Capture the cell that displays the provided text and extract its (X, Y) central coordinate. 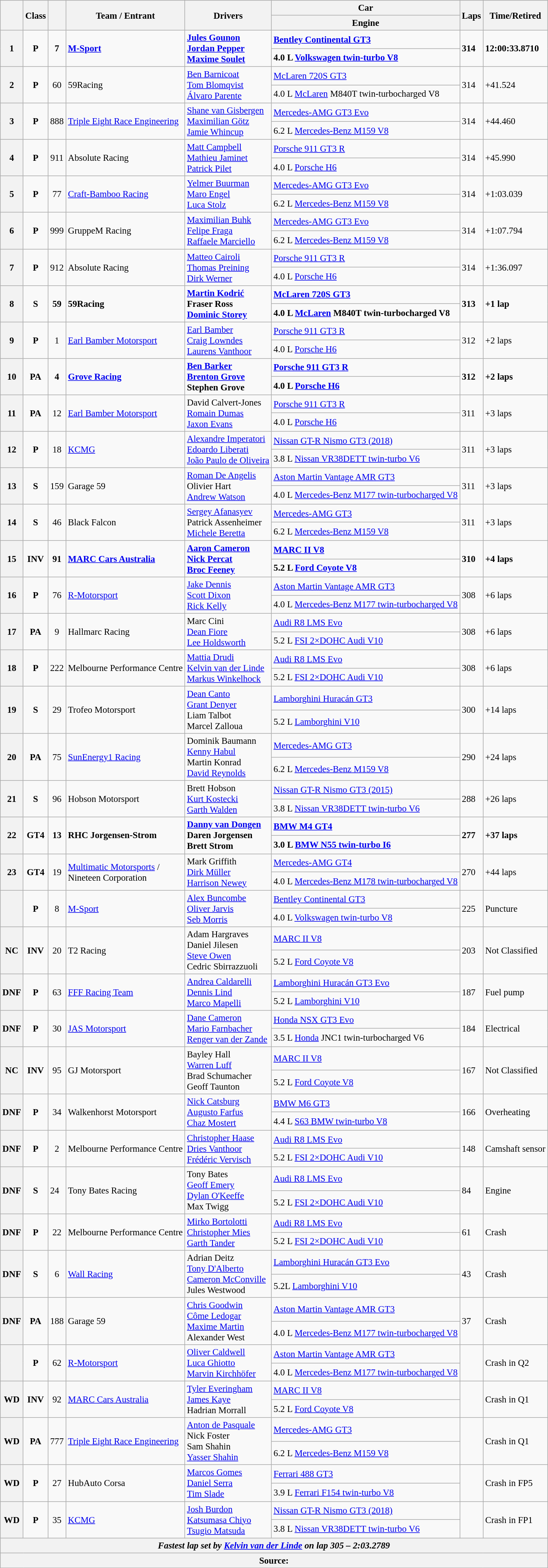
Aaron Cameron Nick Percat Broc Feeney (228, 559)
+44.460 (515, 121)
888 (57, 121)
Class (36, 15)
61 (471, 1233)
Sergey Afanasyev Patrick Assenheimer Michele Beretta (228, 523)
+24 laps (515, 757)
Tony Bates Geoff Emery Dylan O'Keeffe Max Twigg (228, 1191)
3 (12, 121)
+14 laps (515, 710)
Andrea Caldarelli Dennis Lind Marco Mapelli (228, 992)
290 (471, 757)
Fuel pump (515, 992)
Jake Dennis Scott Dixon Rick Kelly (228, 595)
Mark Griffith Dirk Müller Harrison Newey (228, 872)
Nick Catsburg Augusto Farfus Chaz Mostert (228, 1112)
RHC Jorgensen-Strom (125, 836)
43 (471, 1274)
+45.990 (515, 158)
Matt Campbell Mathieu Jaminet Patrick Pilet (228, 158)
Martin Kodrić Fraser Ross Dominic Storey (228, 304)
35 (57, 1520)
288 (471, 799)
59 (57, 304)
Yelmer Buurman Maro Engel Luca Stolz (228, 194)
+1:03.039 (515, 194)
JAS Motorsport (125, 1029)
187 (471, 992)
+26 laps (515, 799)
Alex Buncombe Oliver Jarvis Seb Morris (228, 909)
Alexandre Imperatori Edoardo Liberati João Paulo de Oliveira (228, 450)
Drivers (228, 15)
46 (57, 523)
Jules Gounon Jordan Pepper Maxime Soulet (228, 49)
Chris Goodwin Côme Ledogar Maxime Martin Alexander West (228, 1321)
Lamborghini Huracán GT3 (365, 698)
Adrian Deitz Tony D'Alberto Cameron McConville Jules Westwood (228, 1274)
SunEnergy1 Racing (125, 757)
+1 lap (515, 304)
Time/Retired (515, 15)
Laps (471, 15)
23 (12, 872)
Christopher Haase Dries Vanthoor Frédéric Vervisch (228, 1149)
12:00:33.8710 (515, 49)
Camshaft sensor (515, 1149)
270 (471, 872)
Ben Barnicoat Tom Blomqvist Álvaro Parente (228, 85)
166 (471, 1112)
Dean Canto Grant Denyer Liam Talbot Marcel Zalloua (228, 710)
84 (471, 1191)
Hallmarc Racing (125, 632)
Multimatic Motorsports / Nineteen Corporation (125, 872)
159 (57, 486)
Mattia Drudi Kelvin van der Linde Markus Winkelhock (228, 668)
29 (57, 710)
Trofeo Motorsport (125, 710)
62 (57, 1363)
Source: (274, 1560)
3.0 L BMW N55 twin-turbo I6 (365, 844)
Mirko Bortolotti Christopher Mies Garth Tander (228, 1233)
Tony Bates Racing (125, 1191)
11 (12, 413)
777 (57, 1441)
+1:36.097 (515, 267)
34 (57, 1112)
5.2L Lamborghini V10 (365, 1285)
3.5 L Honda JNC1 twin-turbocharged V6 (365, 1038)
Brett Hobson Kurt Kostecki Garth Walden (228, 799)
Roman De Angelis Olivier Hart Andrew Watson (228, 486)
FFF Racing Team (125, 992)
5 (12, 194)
63 (57, 992)
277 (471, 836)
91 (57, 559)
27 (57, 1483)
15 (12, 559)
95 (57, 1071)
Fastest lap set by Kelvin van der Linde on lap 305 – 2:03.2789 (274, 1545)
Adam Hargraves Daniel Jilesen Steve Owen Cedric Sbirrazzuoli (228, 950)
Shane van Gisbergen Maximilian Götz Jamie Whincup (228, 121)
Nissan GT-R Nismo GT3 (2015) (365, 790)
Maximilian Buhk Felipe Fraga Raffaele Marciello (228, 231)
+44 laps (515, 872)
222 (57, 668)
184 (471, 1029)
300 (471, 710)
Wall Racing (125, 1274)
92 (57, 1400)
16 (12, 595)
Earl Bamber Craig Lowndes Laurens Vanthoor (228, 340)
Dominik Baumann Kenny Habul Martin Konrad David Reynolds (228, 757)
T2 Racing (125, 950)
Tyler Everingham James Kaye Hadrian Morrall (228, 1400)
4.0 L Mercedes-Benz M178 twin-turbocharged V8 (365, 881)
76 (57, 595)
HubAuto Corsa (125, 1483)
14 (12, 523)
+41.524 (515, 85)
Ferrari 488 GT3 (365, 1474)
Marcos Gomes Daniel Serra Tim Slade (228, 1483)
Car (365, 8)
225 (471, 909)
Puncture (515, 909)
30 (57, 1029)
BMW M6 GT3 (365, 1103)
+1:07.794 (515, 231)
+37 laps (515, 836)
Electrical (515, 1029)
Overheating (515, 1112)
GruppeM Racing (125, 231)
37 (471, 1321)
188 (57, 1321)
75 (57, 757)
GJ Motorsport (125, 1071)
60 (57, 85)
Grove Racing (125, 376)
203 (471, 950)
Dane Cameron Mario Farnbacher Renger van der Zande (228, 1029)
Matteo Cairoli Thomas Preining Dirk Werner (228, 267)
Honda NSX GT3 Evo (365, 1020)
912 (57, 267)
Crash in Q2 (515, 1363)
999 (57, 231)
96 (57, 799)
Ben Barker Brenton Grove Stephen Grove (228, 376)
24 (57, 1191)
+4 laps (515, 559)
313 (471, 304)
Josh Burdon Katsumasa Chiyo Tsugio Matsuda (228, 1520)
Bayley Hall Warren Luff Brad Schumacher Geoff Taunton (228, 1071)
Crash in FP5 (515, 1483)
21 (12, 799)
Anton de Pasquale Nick Foster Sam Shahin Yasser Shahin (228, 1441)
Oliver Caldwell Luca Ghiotto Marvin Kirchhöfer (228, 1363)
4.4 L S63 BMW twin-turbo V8 (365, 1121)
Mercedes-AMG GT4 (365, 863)
3.9 L Ferrari F154 twin-turbo V8 (365, 1492)
Marc Cini Dean Fiore Lee Holdsworth (228, 632)
10 (12, 376)
17 (12, 632)
Hobson Motorsport (125, 799)
BMW M4 GT4 (365, 827)
Danny van Dongen Daren Jorgensen Brett Strom (228, 836)
Craft-Bamboo Racing (125, 194)
148 (471, 1149)
Team / Entrant (125, 15)
310 (471, 559)
Crash in FP1 (515, 1520)
David Calvert-Jones Romain Dumas Jaxon Evans (228, 413)
77 (57, 194)
Black Falcon (125, 523)
Walkenhorst Motorsport (125, 1112)
911 (57, 158)
167 (471, 1071)
